Determine the (x, y) coordinate at the center of the cell enclosing the given text.  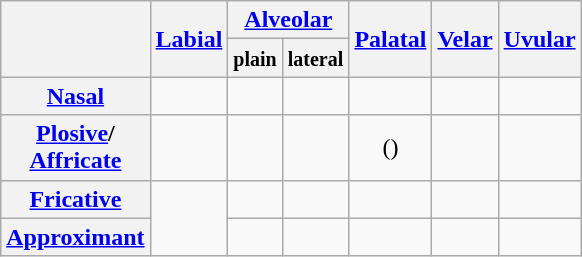
Velar (465, 39)
() (390, 148)
Palatal (390, 39)
Nasal (76, 96)
Plosive/Affricate (76, 148)
Approximant (76, 237)
Labial (189, 39)
plain (255, 58)
Fricative (76, 199)
lateral (316, 58)
Uvular (540, 39)
Alveolar (288, 20)
